Extract the (X, Y) coordinate from the center of the cell holding the provided text.  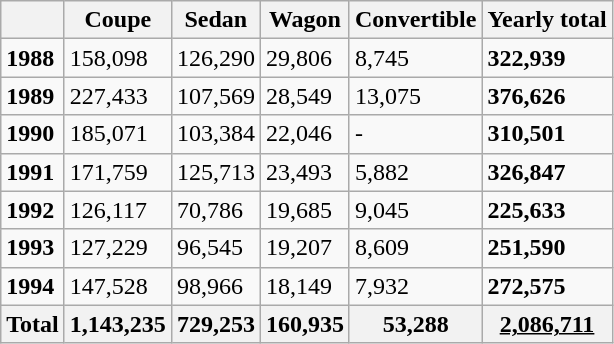
29,806 (304, 58)
1988 (33, 58)
107,569 (216, 96)
53,288 (415, 324)
Sedan (216, 20)
158,098 (118, 58)
22,046 (304, 134)
376,626 (547, 96)
1994 (33, 286)
185,071 (118, 134)
1992 (33, 210)
1989 (33, 96)
- (415, 134)
13,075 (415, 96)
1993 (33, 248)
127,229 (118, 248)
96,545 (216, 248)
28,549 (304, 96)
Coupe (118, 20)
147,528 (118, 286)
7,932 (415, 286)
8,609 (415, 248)
19,207 (304, 248)
1991 (33, 172)
729,253 (216, 324)
126,117 (118, 210)
322,939 (547, 58)
9,045 (415, 210)
310,501 (547, 134)
326,847 (547, 172)
227,433 (118, 96)
1,143,235 (118, 324)
1990 (33, 134)
Yearly total (547, 20)
126,290 (216, 58)
19,685 (304, 210)
Convertible (415, 20)
70,786 (216, 210)
5,882 (415, 172)
18,149 (304, 286)
23,493 (304, 172)
98,966 (216, 286)
125,713 (216, 172)
Total (33, 324)
225,633 (547, 210)
8,745 (415, 58)
103,384 (216, 134)
Wagon (304, 20)
272,575 (547, 286)
171,759 (118, 172)
251,590 (547, 248)
2,086,711 (547, 324)
160,935 (304, 324)
